Return the [X, Y] coordinate for the center point of the cell that contains the specified text.  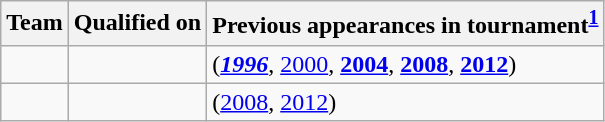
Team [35, 24]
Qualified on [137, 24]
(1996, 2000, 2004, 2008, 2012) [406, 64]
Previous appearances in tournament1 [406, 24]
(2008, 2012) [406, 102]
